For the text-containing cell, return its midpoint in (X, Y) coordinate format. 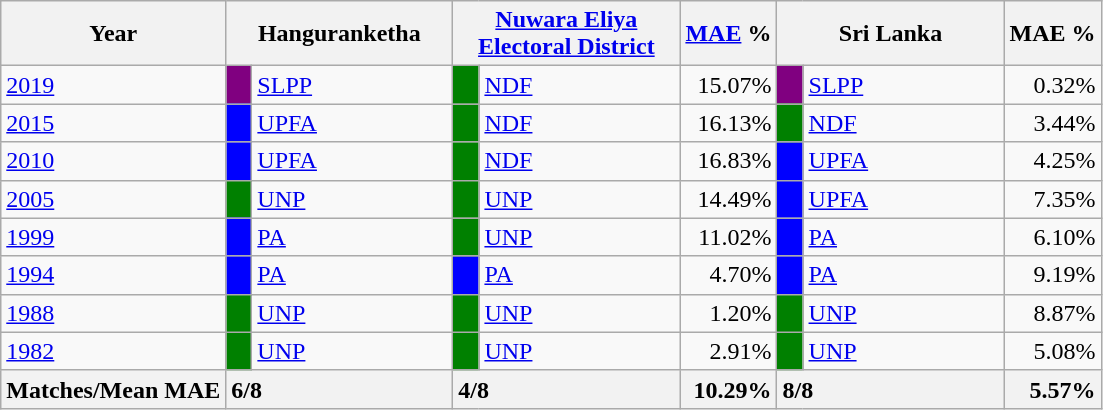
2010 (114, 161)
4.70% (728, 275)
14.49% (728, 199)
6.10% (1052, 237)
16.13% (728, 123)
Matches/Mean MAE (114, 389)
5.57% (1052, 389)
Hanguranketha (340, 34)
0.32% (1052, 85)
2015 (114, 123)
7.35% (1052, 199)
2.91% (728, 351)
3.44% (1052, 123)
Year (114, 34)
9.19% (1052, 275)
8/8 (890, 389)
1994 (114, 275)
6/8 (340, 389)
2005 (114, 199)
8.87% (1052, 313)
11.02% (728, 237)
4/8 (566, 389)
1988 (114, 313)
16.83% (728, 161)
1982 (114, 351)
5.08% (1052, 351)
Nuwara Eliya Electoral District (566, 34)
Sri Lanka (890, 34)
2019 (114, 85)
4.25% (1052, 161)
10.29% (728, 389)
15.07% (728, 85)
1999 (114, 237)
1.20% (728, 313)
